Determine the (x, y) coordinate at the center of the cell enclosing the given text.  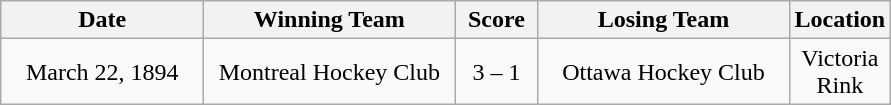
Date (102, 20)
March 22, 1894 (102, 72)
3 – 1 (496, 72)
Winning Team (330, 20)
Victoria Rink (840, 72)
Montreal Hockey Club (330, 72)
Location (840, 20)
Ottawa Hockey Club (664, 72)
Losing Team (664, 20)
Score (496, 20)
